Capture the cell that displays the provided text and extract its [x, y] central coordinate. 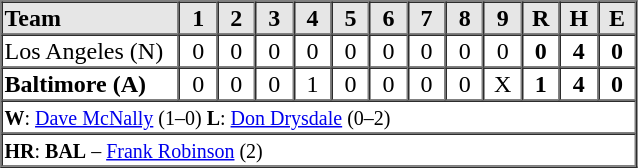
Team [91, 18]
6 [388, 18]
HR: BAL – Frank Robinson (2) [319, 150]
H [579, 18]
Los Angeles (N) [91, 50]
2 [236, 18]
8 [465, 18]
Baltimore (A) [91, 84]
R [541, 18]
5 [350, 18]
X [503, 84]
E [617, 18]
W: Dave McNally (1–0) L: Don Drysdale (0–2) [319, 116]
7 [427, 18]
3 [274, 18]
9 [503, 18]
